For the text-containing cell, return its midpoint in (X, Y) coordinate format. 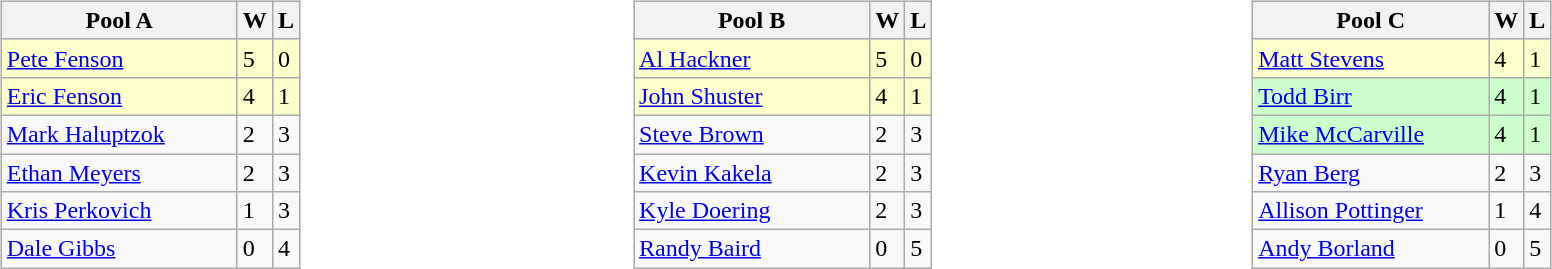
Kyle Doering (752, 211)
Eric Fenson (119, 96)
Dale Gibbs (119, 249)
Pool B (752, 20)
Kevin Kakela (752, 173)
Mark Haluptzok (119, 134)
Matt Stevens (1371, 58)
Ryan Berg (1371, 173)
Steve Brown (752, 134)
Pool A (119, 20)
Todd Birr (1371, 96)
Kris Perkovich (119, 211)
Pete Fenson (119, 58)
Andy Borland (1371, 249)
Pool C (1371, 20)
Randy Baird (752, 249)
Allison Pottinger (1371, 211)
John Shuster (752, 96)
Al Hackner (752, 58)
Ethan Meyers (119, 173)
Mike McCarville (1371, 134)
